From the cell containing the given text, extract its center point as (x, y) coordinate. 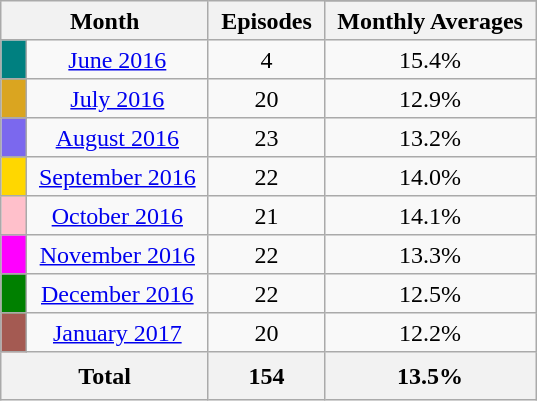
154 (266, 376)
September 2016 (117, 176)
July 2016 (117, 98)
13.5% (430, 376)
12.2% (430, 332)
August 2016 (117, 138)
January 2017 (117, 332)
14.1% (430, 216)
12.9% (430, 98)
Episodes (266, 20)
14.0% (430, 176)
13.3% (430, 254)
October 2016 (117, 216)
December 2016 (117, 294)
23 (266, 138)
15.4% (430, 60)
12.5% (430, 294)
Month (105, 20)
Monthly Averages (430, 20)
Total (105, 376)
June 2016 (117, 60)
21 (266, 216)
4 (266, 60)
13.2% (430, 138)
November 2016 (117, 254)
